For the text-containing cell, return its midpoint in [X, Y] coordinate format. 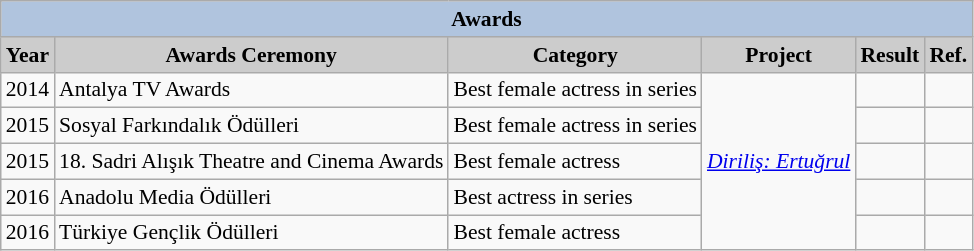
18. Sadri Alışık Theatre and Cinema Awards [251, 162]
2014 [28, 90]
Result [890, 55]
Antalya TV Awards [251, 90]
Awards Ceremony [251, 55]
Awards [486, 19]
Best actress in series [574, 197]
Project [778, 55]
Sosyal Farkındalık Ödülleri [251, 126]
Türkiye Gençlik Ödülleri [251, 233]
Anadolu Media Ödülleri [251, 197]
Diriliş: Ertuğrul [778, 161]
Ref. [948, 55]
Category [574, 55]
Year [28, 55]
